Provide the (x, y) coordinate of the cell's center where the given text is located.  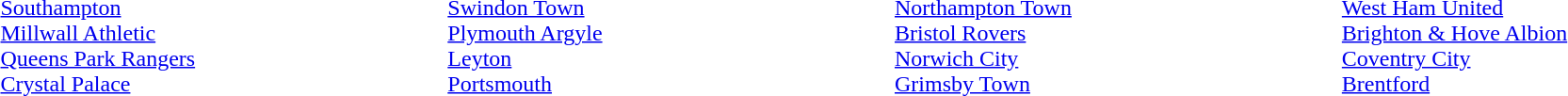
Plymouth Argyle (525, 34)
Millwall Athletic (98, 34)
Leyton (525, 58)
Queens Park Rangers (98, 58)
Brighton & Hove Albion (1454, 34)
Bristol Rovers (983, 34)
Coventry City (1454, 58)
Norwich City (983, 58)
